Provide the [x, y] coordinate of the cell's center where the given text is located.  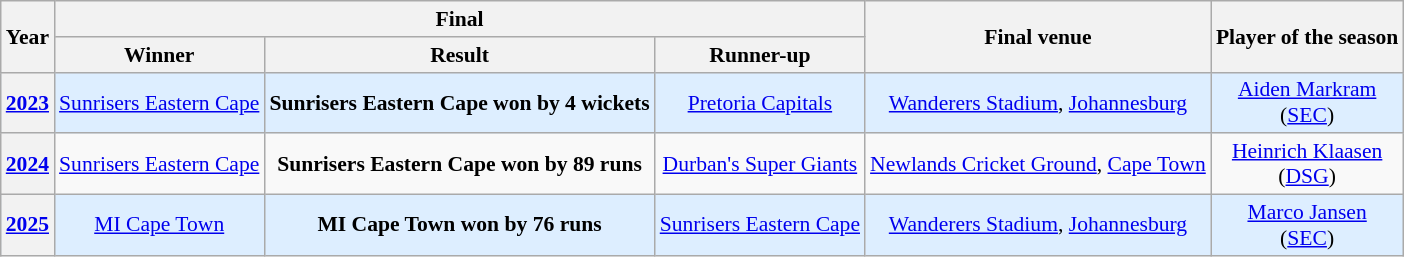
Runner-up [760, 55]
2024 [28, 164]
2025 [28, 226]
MI Cape Town [159, 226]
MI Cape Town won by 76 runs [459, 226]
Newlands Cricket Ground, Cape Town [1038, 164]
Heinrich Klaasen(DSG) [1308, 164]
2023 [28, 102]
Marco Jansen(SEC) [1308, 226]
Final [460, 19]
Sunrisers Eastern Cape won by 89 runs [459, 164]
Aiden Markram(SEC) [1308, 102]
Year [28, 36]
Player of the season [1308, 36]
Result [459, 55]
Pretoria Capitals [760, 102]
Final venue [1038, 36]
Durban's Super Giants [760, 164]
Sunrisers Eastern Cape won by 4 wickets [459, 102]
Winner [159, 55]
